For the text-containing cell, return its midpoint in [X, Y] coordinate format. 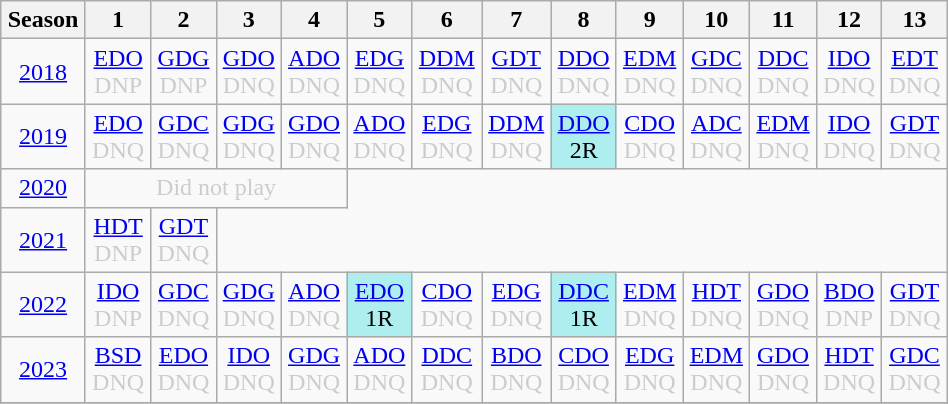
8 [584, 20]
HDTDNP [118, 240]
EDO1R [380, 304]
2019 [44, 136]
GDGDNP [184, 72]
Did not play [216, 188]
ADCDNQ [716, 136]
11 [784, 20]
2 [184, 20]
4 [314, 20]
BDODNQ [516, 370]
2023 [44, 370]
3 [248, 20]
2022 [44, 304]
Season [44, 20]
EDODNP [118, 72]
12 [848, 20]
9 [650, 20]
7 [516, 20]
2021 [44, 240]
13 [915, 20]
5 [380, 20]
1 [118, 20]
BSDDNQ [118, 370]
BDODNP [848, 304]
2020 [44, 188]
EDTDNQ [915, 72]
DDODNQ [584, 72]
2018 [44, 72]
DDC1R [584, 304]
IDODNP [118, 304]
6 [446, 20]
10 [716, 20]
DDO2R [584, 136]
